Provide the (X, Y) coordinate of the cell's center where the given text is located.  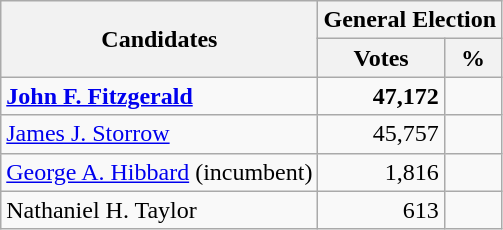
James J. Storrow (160, 134)
Candidates (160, 39)
George A. Hibbard (incumbent) (160, 172)
John F. Fitzgerald (160, 96)
Nathaniel H. Taylor (160, 210)
47,172 (381, 96)
613 (381, 210)
1,816 (381, 172)
45,757 (381, 134)
% (472, 58)
General Election (410, 20)
Votes (381, 58)
